Output the [x, y] coordinate of the center of the cell containing the given text.  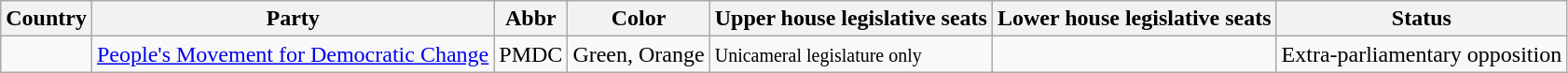
Upper house legislative seats [850, 19]
Status [1422, 19]
Party [293, 19]
Abbr [531, 19]
PMDC [531, 54]
Unicameral legislature only [850, 54]
Color [639, 19]
Country [47, 19]
Extra-parliamentary opposition [1422, 54]
Lower house legislative seats [1134, 19]
Green, Orange [639, 54]
People's Movement for Democratic Change [293, 54]
